Identify which cell holds the provided text, then report its (x, y) central coordinate. 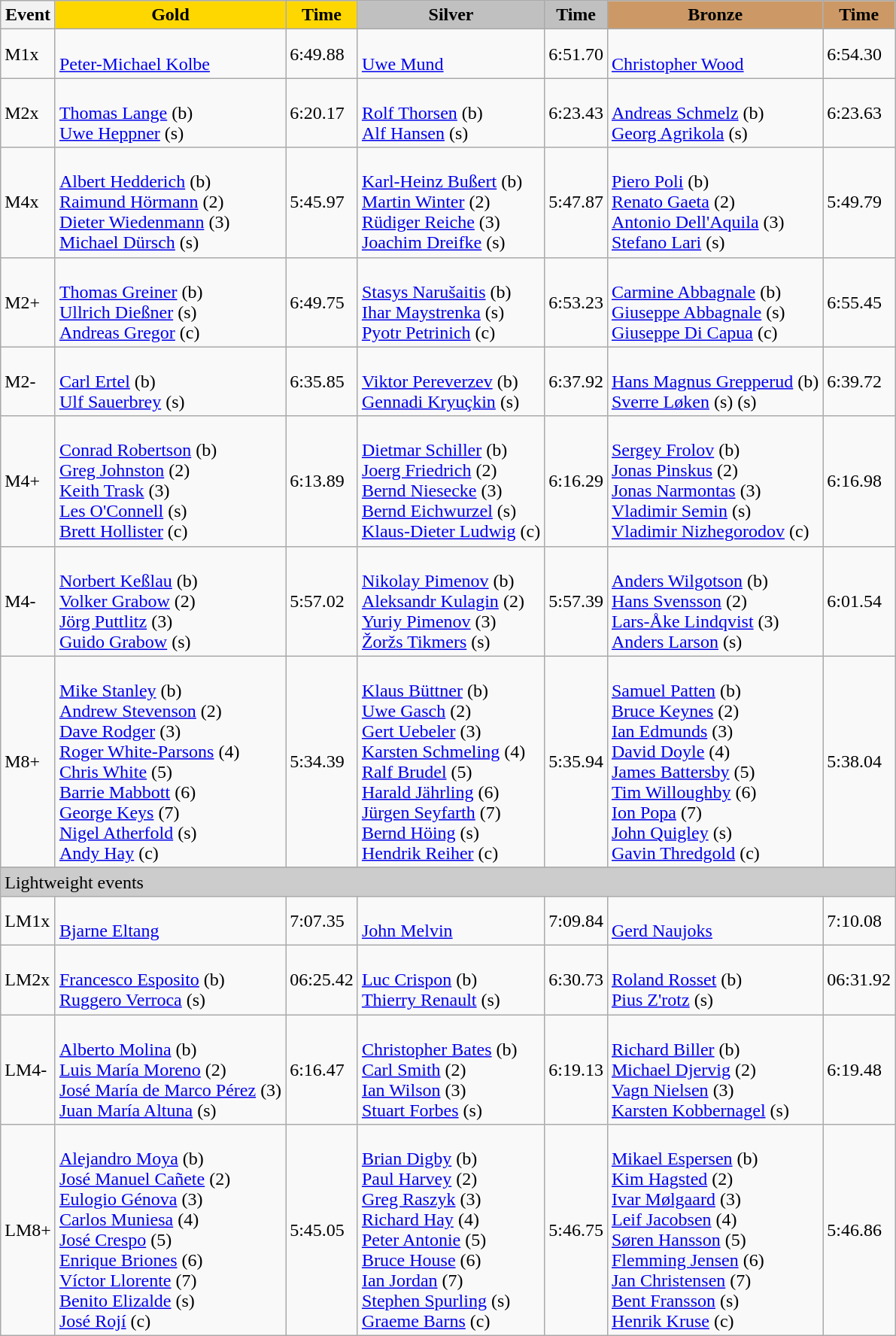
6:49.88 (322, 54)
Rolf Thorsen (b)Alf Hansen (s) (451, 113)
6:19.13 (576, 1069)
6:37.92 (576, 381)
6:39.72 (859, 381)
6:16.98 (859, 481)
5:45.97 (322, 202)
Norbert Keßlau (b)Volker Grabow (2)Jörg Puttlitz (3)Guido Grabow (s) (170, 601)
6:54.30 (859, 54)
Bronze (715, 15)
6:51.70 (576, 54)
5:57.02 (322, 601)
6:55.45 (859, 302)
6:35.85 (322, 381)
LM8+ (29, 1231)
6:20.17 (322, 113)
Stasys Narušaitis (b)Ihar Maystrenka (s)Pyotr Petrinich (c) (451, 302)
LM1x (29, 921)
Hans Magnus Grepperud (b)Sverre Løken (s) (s) (715, 381)
M4+ (29, 481)
Richard Biller (b)Michael Djervig (2)Vagn Nielsen (3)Karsten Kobbernagel (s) (715, 1069)
6:16.47 (322, 1069)
Anders Wilgotson (b)Hans Svensson (2)Lars-Åke Lindqvist (3)Anders Larson (s) (715, 601)
5:47.87 (576, 202)
5:49.79 (859, 202)
Nikolay Pimenov (b)Aleksandr Kulagin (2)Yuriy Pimenov (3)Žoržs Tikmers (s) (451, 601)
6:19.48 (859, 1069)
6:01.54 (859, 601)
M2- (29, 381)
Thomas Lange (b)Uwe Heppner (s) (170, 113)
Samuel Patten (b)Bruce Keynes (2)Ian Edmunds (3)David Doyle (4)James Battersby (5)Tim Willoughby (6)Ion Popa (7)John Quigley (s)Gavin Thredgold (c) (715, 761)
Gold (170, 15)
Thomas Greiner (b)Ullrich Dießner (s)Andreas Gregor (c) (170, 302)
M2x (29, 113)
Christopher Wood (715, 54)
6:16.29 (576, 481)
M1x (29, 54)
6:13.89 (322, 481)
Christopher Bates (b)Carl Smith (2)Ian Wilson (3)Stuart Forbes (s) (451, 1069)
5:46.75 (576, 1231)
M4- (29, 601)
5:35.94 (576, 761)
06:25.42 (322, 979)
Karl-Heinz Bußert (b)Martin Winter (2)Rüdiger Reiche (3)Joachim Dreifke (s) (451, 202)
5:46.86 (859, 1231)
Sergey Frolov (b)Jonas Pinskus (2)Jonas Narmontas (3)Vladimir Semin (s)Vladimir Nizhegorodov (c) (715, 481)
5:45.05 (322, 1231)
Brian Digby (b)Paul Harvey (2)Greg Raszyk (3)Richard Hay (4)Peter Antonie (5)Bruce House (6)Ian Jordan (7)Stephen Spurling (s)Graeme Barns (c) (451, 1231)
Silver (451, 15)
6:23.63 (859, 113)
Viktor Pereverzev (b)Gennadi Kryuçkin (s) (451, 381)
Conrad Robertson (b)Greg Johnston (2)Keith Trask (3)Les O'Connell (s)Brett Hollister (c) (170, 481)
5:34.39 (322, 761)
M2+ (29, 302)
Carmine Abbagnale (b)Giuseppe Abbagnale (s)Giuseppe Di Capua (c) (715, 302)
6:49.75 (322, 302)
Luc Crispon (b)Thierry Renault (s) (451, 979)
5:38.04 (859, 761)
Lightweight events (448, 882)
7:10.08 (859, 921)
Event (29, 15)
Alberto Molina (b)Luis María Moreno (2)José María de Marco Pérez (3)Juan María Altuna (s) (170, 1069)
Peter-Michael Kolbe (170, 54)
LM2x (29, 979)
Dietmar Schiller (b)Joerg Friedrich (2)Bernd Niesecke (3)Bernd Eichwurzel (s)Klaus-Dieter Ludwig (c) (451, 481)
Albert Hedderich (b)Raimund Hörmann (2)Dieter Wiedenmann (3)Michael Dürsch (s) (170, 202)
Piero Poli (b)Renato Gaeta (2)Antonio Dell'Aquila (3)Stefano Lari (s) (715, 202)
LM4- (29, 1069)
6:53.23 (576, 302)
7:07.35 (322, 921)
M8+ (29, 761)
06:31.92 (859, 979)
Andreas Schmelz (b)Georg Agrikola (s) (715, 113)
Francesco Esposito (b)Ruggero Verroca (s) (170, 979)
6:23.43 (576, 113)
Uwe Mund (451, 54)
7:09.84 (576, 921)
Bjarne Eltang (170, 921)
Gerd Naujoks (715, 921)
6:30.73 (576, 979)
5:57.39 (576, 601)
Carl Ertel (b)Ulf Sauerbrey (s) (170, 381)
M4x (29, 202)
John Melvin (451, 921)
Roland Rosset (b)Pius Z'rotz (s) (715, 979)
